Find where the given text appears and provide that cell's center as [x, y] coordinate. 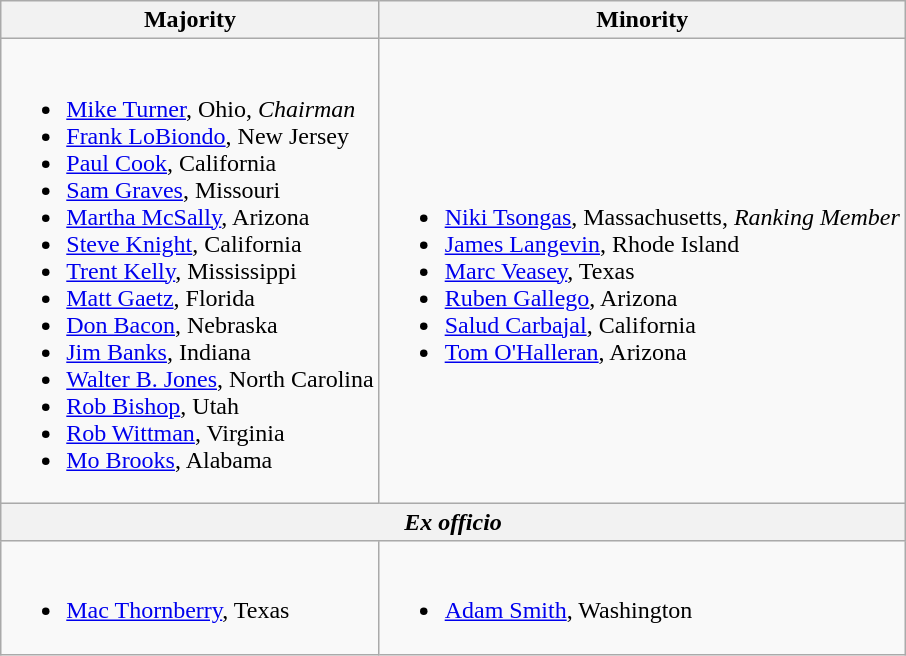
Majority [190, 20]
Mac Thornberry, Texas [190, 598]
Adam Smith, Washington [642, 598]
Ex officio [454, 522]
Minority [642, 20]
